Find where the given text appears and provide that cell's center as [X, Y] coordinate. 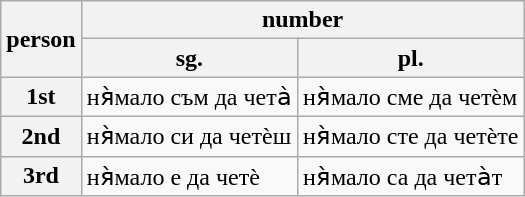
person [41, 39]
ня̀мало е да четѐ [189, 176]
ня̀мало съм да чета̀ [189, 97]
sg. [189, 58]
1st [41, 97]
ня̀мало сме да четѐм [411, 97]
pl. [411, 58]
ня̀мало си да четѐш [189, 136]
3rd [41, 176]
ня̀мало са да чета̀т [411, 176]
ня̀мало сте да четѐте [411, 136]
2nd [41, 136]
number [302, 20]
